Capture the cell that displays the provided text and extract its (X, Y) central coordinate. 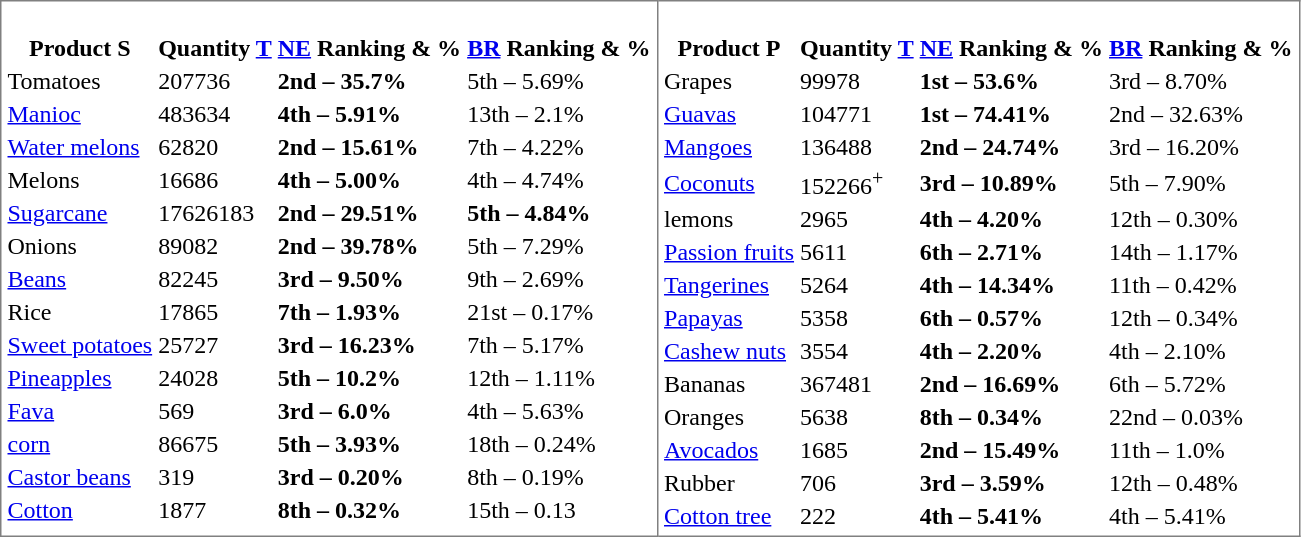
2nd – 16.69% (1011, 384)
3rd – 3.59% (1011, 483)
Oranges (730, 417)
4th – 14.34% (1011, 285)
5th – 5.69% (559, 81)
8th – 0.19% (559, 477)
Guavas (730, 114)
5th – 4.84% (559, 213)
3rd – 10.89% (1011, 183)
21st – 0.17% (559, 312)
4th – 2.10% (1201, 351)
Cashew nuts (730, 351)
Product S (80, 48)
8th – 0.34% (1011, 417)
9th – 2.69% (559, 279)
367481 (858, 384)
4th – 2.20% (1011, 351)
5638 (858, 417)
Sweet potatoes (80, 345)
Pineapples (80, 378)
Melons (80, 180)
4th – 5.00% (369, 180)
lemons (730, 219)
2nd – 24.74% (1011, 147)
Sugarcane (80, 213)
Manioc (80, 114)
Beans (80, 279)
6th – 0.57% (1011, 318)
2nd – 32.63% (1201, 114)
1st – 53.6% (1011, 81)
8th – 0.32% (369, 510)
Rubber (730, 483)
706 (858, 483)
4th – 4.20% (1011, 219)
Bananas (730, 384)
6th – 5.72% (1201, 384)
Tangerines (730, 285)
12th – 0.48% (1201, 483)
99978 (858, 81)
Coconuts (730, 183)
6th – 2.71% (1011, 252)
62820 (216, 147)
4th – 4.74% (559, 180)
15th – 0.13 (559, 510)
2nd – 15.61% (369, 147)
5264 (858, 285)
5611 (858, 252)
Avocados (730, 450)
Cotton tree (730, 516)
82245 (216, 279)
4th – 5.63% (559, 411)
Mangoes (730, 147)
7th – 1.93% (369, 312)
89082 (216, 246)
2nd – 35.7% (369, 81)
Rice (80, 312)
Tomatoes (80, 81)
5th – 7.90% (1201, 183)
12th – 1.11% (559, 378)
Fava (80, 411)
Grapes (730, 81)
222 (858, 516)
3rd – 8.70% (1201, 81)
Product P (730, 48)
13th – 2.1% (559, 114)
Water melons (80, 147)
207736 (216, 81)
152266+ (858, 183)
136488 (858, 147)
22nd – 0.03% (1201, 417)
2nd – 29.51% (369, 213)
11th – 1.0% (1201, 450)
4th – 5.91% (369, 114)
3rd – 16.20% (1201, 147)
18th – 0.24% (559, 444)
1685 (858, 450)
1877 (216, 510)
5358 (858, 318)
2965 (858, 219)
2nd – 39.78% (369, 246)
11th – 0.42% (1201, 285)
corn (80, 444)
25727 (216, 345)
7th – 4.22% (559, 147)
24028 (216, 378)
86675 (216, 444)
2nd – 15.49% (1011, 450)
3554 (858, 351)
Passion fruits (730, 252)
104771 (858, 114)
12th – 0.34% (1201, 318)
Onions (80, 246)
7th – 5.17% (559, 345)
3rd – 0.20% (369, 477)
5th – 10.2% (369, 378)
3rd – 16.23% (369, 345)
17865 (216, 312)
16686 (216, 180)
Cotton (80, 510)
5th – 7.29% (559, 246)
14th – 1.17% (1201, 252)
Papayas (730, 318)
12th – 0.30% (1201, 219)
319 (216, 477)
1st – 74.41% (1011, 114)
Castor beans (80, 477)
483634 (216, 114)
3rd – 9.50% (369, 279)
3rd – 6.0% (369, 411)
17626183 (216, 213)
569 (216, 411)
5th – 3.93% (369, 444)
